Find where the given text appears and provide that cell's center as (X, Y) coordinate. 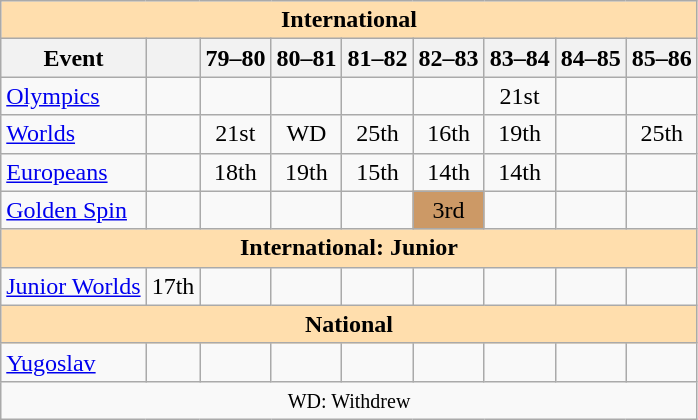
85–86 (662, 58)
Golden Spin (74, 210)
16th (448, 134)
81–82 (378, 58)
International: Junior (350, 248)
Olympics (74, 96)
79–80 (236, 58)
84–85 (590, 58)
83–84 (520, 58)
15th (378, 172)
17th (173, 286)
Junior Worlds (74, 286)
80–81 (306, 58)
WD (306, 134)
National (350, 324)
82–83 (448, 58)
Yugoslav (74, 362)
Worlds (74, 134)
3rd (448, 210)
Europeans (74, 172)
WD: Withdrew (350, 400)
International (350, 20)
18th (236, 172)
Event (74, 58)
